Return the (X, Y) coordinate for the center point of the cell that contains the specified text.  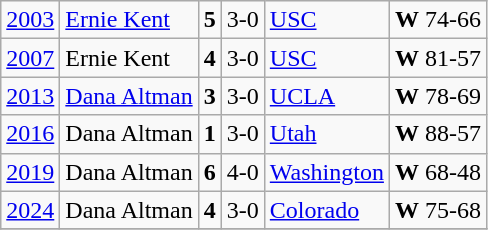
2019 (30, 172)
5 (210, 20)
2007 (30, 58)
2003 (30, 20)
4-0 (242, 172)
2016 (30, 134)
W 75-68 (438, 210)
Colorado (326, 210)
1 (210, 134)
Utah (326, 134)
W 68-48 (438, 172)
W 74-66 (438, 20)
W 88-57 (438, 134)
Washington (326, 172)
W 81-57 (438, 58)
2024 (30, 210)
6 (210, 172)
2013 (30, 96)
W 78-69 (438, 96)
UCLA (326, 96)
3 (210, 96)
